Pinpoint the cell where the given text exists, returning its (x, y) midpoint coordinate. 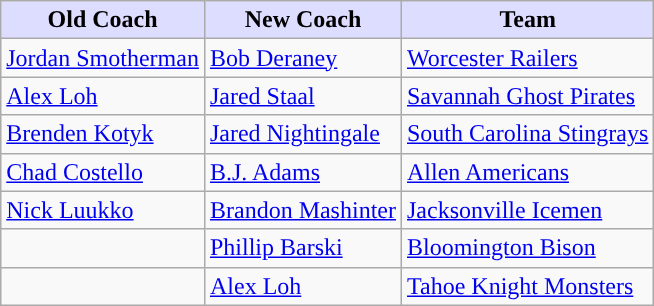
Jacksonville Icemen (527, 210)
New Coach (302, 20)
Jared Staal (302, 96)
Chad Costello (103, 172)
Worcester Railers (527, 58)
B.J. Adams (302, 172)
Team (527, 20)
Old Coach (103, 20)
Bob Deraney (302, 58)
Brandon Mashinter (302, 210)
Jordan Smotherman (103, 58)
Allen Americans (527, 172)
Nick Luukko (103, 210)
Savannah Ghost Pirates (527, 96)
Tahoe Knight Monsters (527, 286)
Brenden Kotyk (103, 134)
Jared Nightingale (302, 134)
Bloomington Bison (527, 248)
South Carolina Stingrays (527, 134)
Phillip Barski (302, 248)
